Detect which cell encompasses the target text, then output its (x, y) center coordinate. 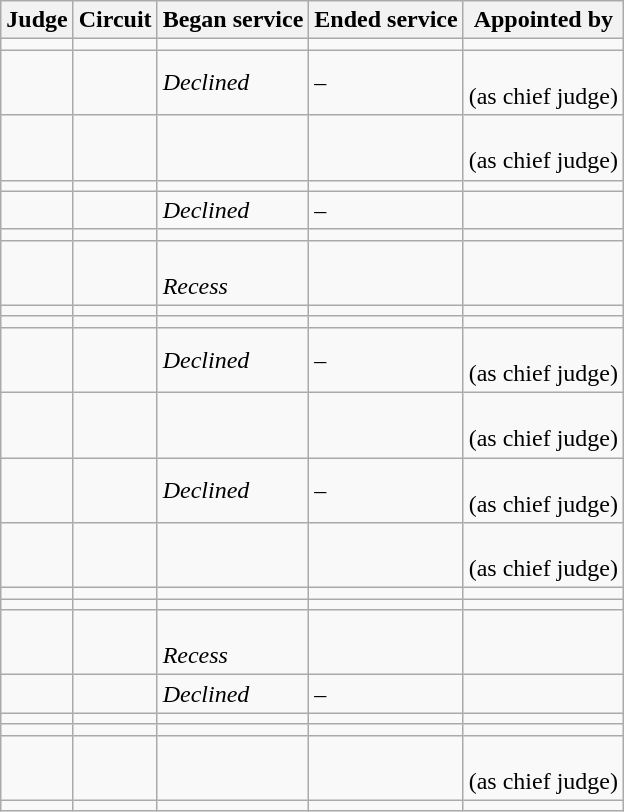
Ended service (386, 20)
Circuit (115, 20)
Began service (233, 20)
Judge (37, 20)
Appointed by (543, 20)
